From the cell containing the given text, extract its center point as [x, y] coordinate. 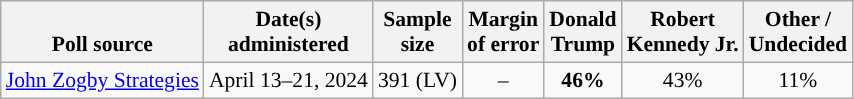
April 13–21, 2024 [288, 80]
John Zogby Strategies [102, 80]
RobertKennedy Jr. [683, 32]
Other /Undecided [798, 32]
– [503, 80]
Poll source [102, 32]
46% [582, 80]
Samplesize [418, 32]
DonaldTrump [582, 32]
Date(s)administered [288, 32]
Marginof error [503, 32]
391 (LV) [418, 80]
43% [683, 80]
11% [798, 80]
